Output the [X, Y] coordinate of the center of the cell containing the given text.  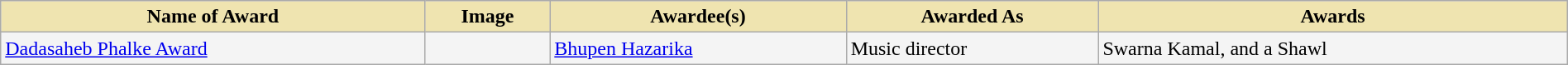
Music director [973, 48]
Swarna Kamal, and a Shawl [1333, 48]
Name of Award [213, 17]
Awarded As [973, 17]
Dadasaheb Phalke Award [213, 48]
Awardee(s) [698, 17]
Bhupen Hazarika [698, 48]
Awards [1333, 17]
Image [488, 17]
